Return the [X, Y] coordinate for the center point of the cell that contains the specified text.  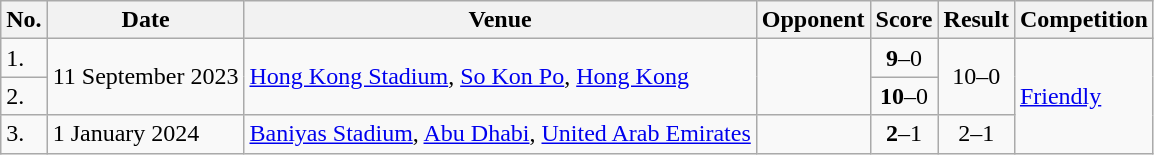
Hong Kong Stadium, So Kon Po, Hong Kong [500, 77]
Venue [500, 20]
Opponent [813, 20]
Friendly [1084, 96]
3. [24, 134]
Competition [1084, 20]
11 September 2023 [146, 77]
1. [24, 58]
9–0 [904, 58]
Score [904, 20]
Baniyas Stadium, Abu Dhabi, United Arab Emirates [500, 134]
Result [976, 20]
1 January 2024 [146, 134]
2. [24, 96]
No. [24, 20]
Date [146, 20]
